Capture the cell that displays the provided text and extract its (x, y) central coordinate. 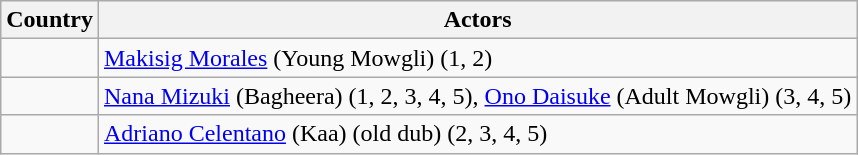
Adriano Celentano (Kaa) (old dub) (2, 3, 4, 5) (477, 134)
Country (50, 20)
Nana Mizuki (Bagheera) (1, 2, 3, 4, 5), Ono Daisuke (Adult Mowgli) (3, 4, 5) (477, 96)
Actors (477, 20)
Makisig Morales (Young Mowgli) (1, 2) (477, 58)
